Scan for the cell matching the given text and deliver its [x, y] coordinate at center. 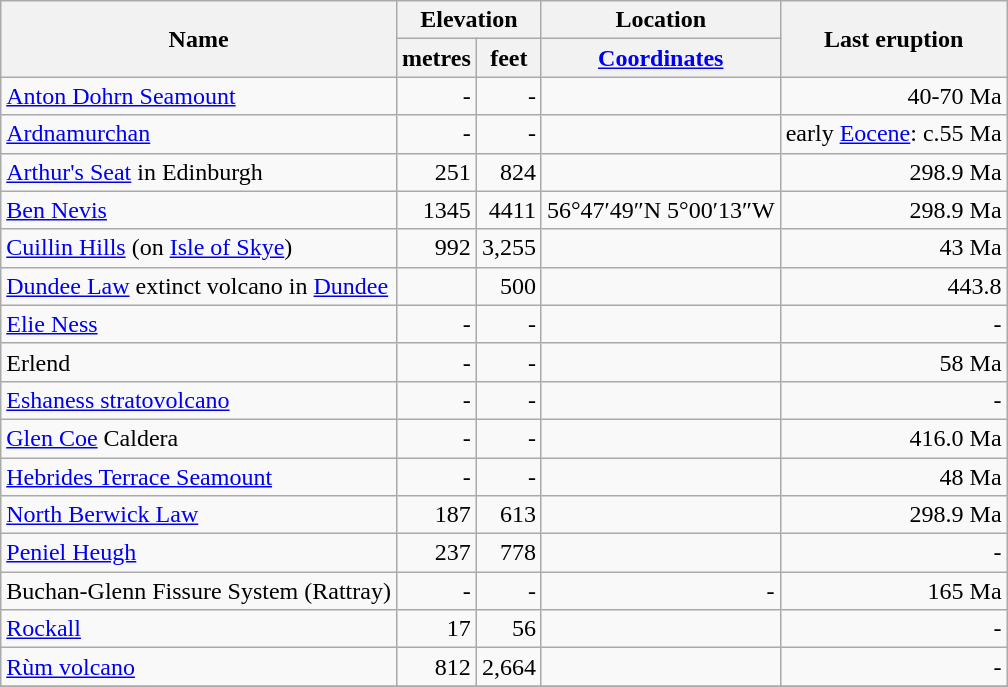
Elie Ness [199, 324]
Location [660, 20]
187 [436, 515]
500 [508, 286]
Elevation [468, 20]
Eshaness stratovolcano [199, 400]
Coordinates [660, 58]
Ardnamurchan [199, 134]
Last eruption [894, 39]
3,255 [508, 248]
56°47′49″N 5°00′13″W [660, 210]
58 Ma [894, 362]
2,664 [508, 667]
Ben Nevis [199, 210]
early Eocene: c.55 Ma [894, 134]
812 [436, 667]
443.8 [894, 286]
metres [436, 58]
Erlend [199, 362]
778 [508, 553]
48 Ma [894, 477]
416.0 Ma [894, 438]
Arthur's Seat in Edinburgh [199, 172]
56 [508, 629]
Rockall [199, 629]
North Berwick Law [199, 515]
Hebrides Terrace Seamount [199, 477]
1345 [436, 210]
251 [436, 172]
824 [508, 172]
40-70 Ma [894, 96]
237 [436, 553]
Glen Coe Caldera [199, 438]
43 Ma [894, 248]
feet [508, 58]
Dundee Law extinct volcano in Dundee [199, 286]
613 [508, 515]
992 [436, 248]
Rùm volcano [199, 667]
Buchan-Glenn Fissure System (Rattray) [199, 591]
Peniel Heugh [199, 553]
17 [436, 629]
Anton Dohrn Seamount [199, 96]
165 Ma [894, 591]
Name [199, 39]
Cuillin Hills (on Isle of Skye) [199, 248]
4411 [508, 210]
